Determine the (x, y) coordinate at the center of the cell enclosing the given text.  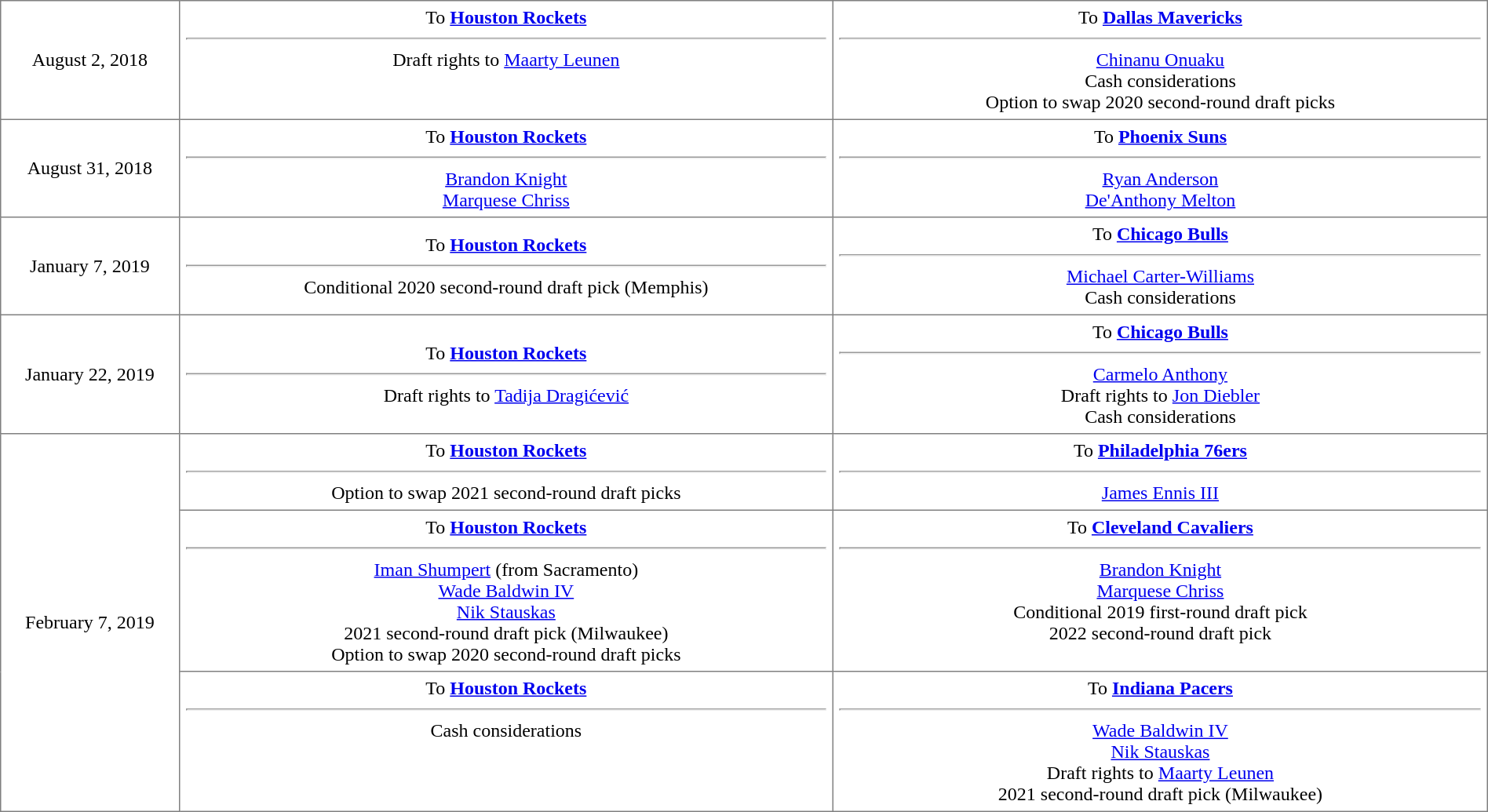
August 31, 2018 (89, 168)
To Houston RocketsCash considerations (506, 741)
January 22, 2019 (89, 374)
To Dallas MavericksChinanu OnuakuCash considerationsOption to swap 2020 second-round draft picks (1161, 60)
January 7, 2019 (89, 266)
To Houston RocketsConditional 2020 second-round draft pick (Memphis) (506, 266)
To Philadelphia 76ersJames Ennis III (1161, 472)
To Phoenix SunsRyan AndersonDe'Anthony Melton (1161, 168)
To Chicago BullsCarmelo AnthonyDraft rights to Jon DieblerCash considerations (1161, 374)
To Houston RocketsBrandon KnightMarquese Chriss (506, 168)
To Cleveland CavaliersBrandon KnightMarquese ChrissConditional 2019 first-round draft pick2022 second-round draft pick (1161, 591)
To Indiana PacersWade Baldwin IVNik StauskasDraft rights to Maarty Leunen2021 second-round draft pick (Milwaukee) (1161, 741)
To Houston RocketsOption to swap 2021 second-round draft picks (506, 472)
To Chicago BullsMichael Carter-WilliamsCash considerations (1161, 266)
To Houston RocketsDraft rights to Maarty Leunen (506, 60)
August 2, 2018 (89, 60)
February 7, 2019 (89, 623)
To Houston RocketsDraft rights to Tadija Dragićević (506, 374)
